Pinpoint the cell where the given text exists, returning its [x, y] midpoint coordinate. 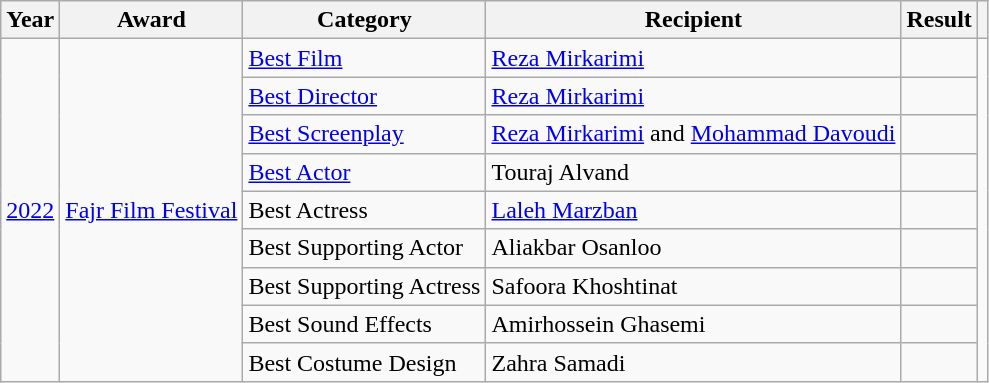
Recipient [694, 20]
Amirhossein Ghasemi [694, 324]
2022 [30, 210]
Reza Mirkarimi and Mohammad Davoudi [694, 134]
Fajr Film Festival [152, 210]
Best Actress [364, 210]
Best Supporting Actress [364, 286]
Zahra Samadi [694, 362]
Best Film [364, 58]
Year [30, 20]
Best Supporting Actor [364, 248]
Laleh Marzban [694, 210]
Touraj Alvand [694, 172]
Best Sound Effects [364, 324]
Aliakbar Osanloo [694, 248]
Best Director [364, 96]
Category [364, 20]
Best Costume Design [364, 362]
Award [152, 20]
Safoora Khoshtinat [694, 286]
Best Actor [364, 172]
Best Screenplay [364, 134]
Result [939, 20]
